Return the [x, y] coordinate for the center point of the cell that contains the specified text.  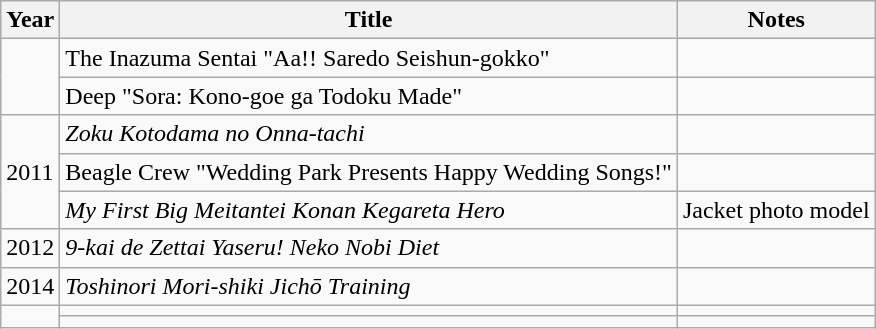
My First Big Meitantei Konan Kegareta Hero [369, 210]
Title [369, 20]
Notes [776, 20]
Year [30, 20]
The Inazuma Sentai "Aa!! Saredo Seishun-gokko" [369, 58]
Zoku Kotodama no Onna-tachi [369, 134]
Deep "Sora: Kono-goe ga Todoku Made" [369, 96]
2011 [30, 172]
Toshinori Mori-shiki Jichō Training [369, 286]
2014 [30, 286]
Beagle Crew "Wedding Park Presents Happy Wedding Songs!" [369, 172]
2012 [30, 248]
Jacket photo model [776, 210]
9-kai de Zettai Yaseru! Neko Nobi Diet [369, 248]
